Search for the cell housing the specified text and yield its (X, Y) center coordinate. 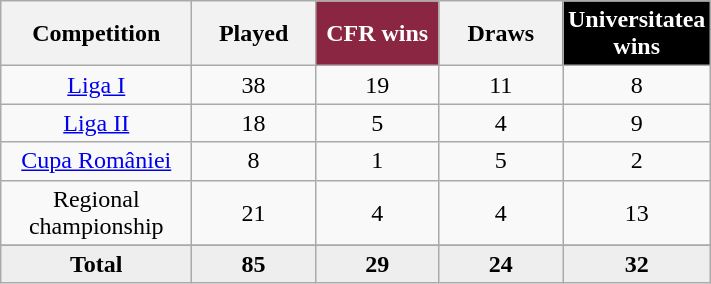
24 (501, 264)
38 (254, 85)
13 (636, 212)
29 (377, 264)
19 (377, 85)
9 (636, 123)
32 (636, 264)
1 (377, 161)
Universitatea wins (636, 34)
Liga II (96, 123)
21 (254, 212)
11 (501, 85)
2 (636, 161)
Regional championship (96, 212)
18 (254, 123)
CFR wins (377, 34)
85 (254, 264)
Liga I (96, 85)
Competition (96, 34)
Total (96, 264)
Cupa României (96, 161)
Draws (501, 34)
Played (254, 34)
